Output the [X, Y] coordinate of the center of the cell containing the given text.  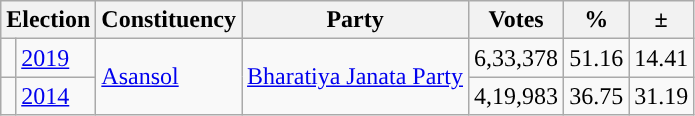
Party [356, 20]
% [596, 20]
Asansol [169, 77]
36.75 [596, 96]
± [662, 20]
6,33,378 [516, 58]
31.19 [662, 96]
14.41 [662, 58]
Bharatiya Janata Party [356, 77]
Election [48, 20]
2019 [56, 58]
4,19,983 [516, 96]
51.16 [596, 58]
Votes [516, 20]
2014 [56, 96]
Constituency [169, 20]
